Output the (x, y) coordinate of the center of the cell containing the given text.  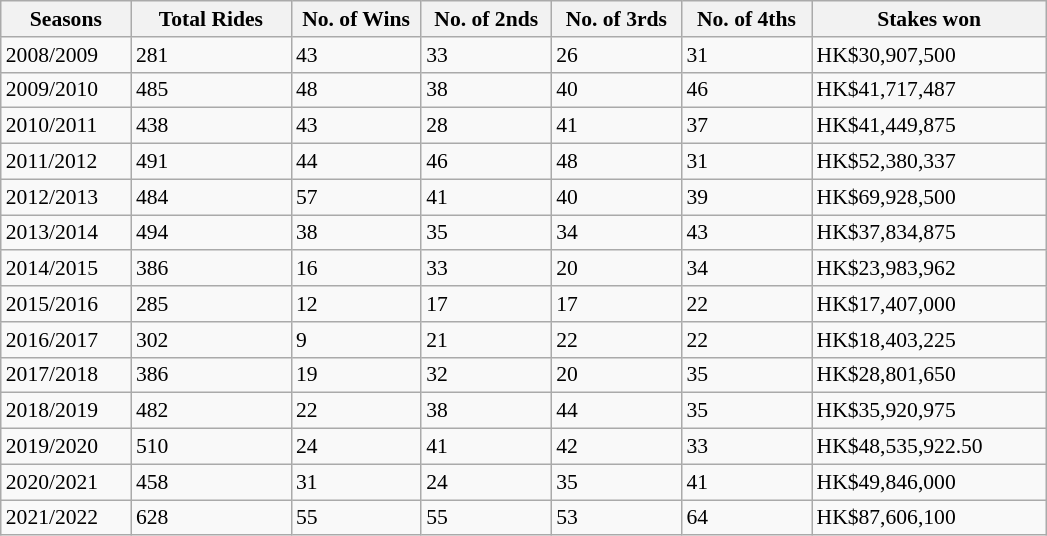
Total Rides (211, 19)
2020/2021 (66, 482)
9 (356, 340)
16 (356, 269)
281 (211, 55)
57 (356, 197)
HK$35,920,975 (930, 411)
2009/2010 (66, 90)
2016/2017 (66, 340)
32 (486, 375)
HK$17,407,000 (930, 304)
39 (746, 197)
2008/2009 (66, 55)
285 (211, 304)
2012/2013 (66, 197)
510 (211, 447)
12 (356, 304)
42 (616, 447)
2010/2011 (66, 126)
HK$18,403,225 (930, 340)
No. of 3rds (616, 19)
2013/2014 (66, 233)
482 (211, 411)
HK$41,717,487 (930, 90)
Stakes won (930, 19)
HK$49,846,000 (930, 482)
2015/2016 (66, 304)
2019/2020 (66, 447)
484 (211, 197)
64 (746, 518)
HK$48,535,922.50 (930, 447)
No. of 2nds (486, 19)
No. of 4ths (746, 19)
HK$30,907,500 (930, 55)
458 (211, 482)
2017/2018 (66, 375)
26 (616, 55)
HK$28,801,650 (930, 375)
2014/2015 (66, 269)
HK$37,834,875 (930, 233)
2011/2012 (66, 162)
491 (211, 162)
2021/2022 (66, 518)
HK$69,928,500 (930, 197)
302 (211, 340)
HK$23,983,962 (930, 269)
485 (211, 90)
21 (486, 340)
438 (211, 126)
HK$87,606,100 (930, 518)
Seasons (66, 19)
494 (211, 233)
37 (746, 126)
53 (616, 518)
HK$52,380,337 (930, 162)
2018/2019 (66, 411)
HK$41,449,875 (930, 126)
No. of Wins (356, 19)
19 (356, 375)
28 (486, 126)
628 (211, 518)
